Search for the cell housing the specified text and yield its (X, Y) center coordinate. 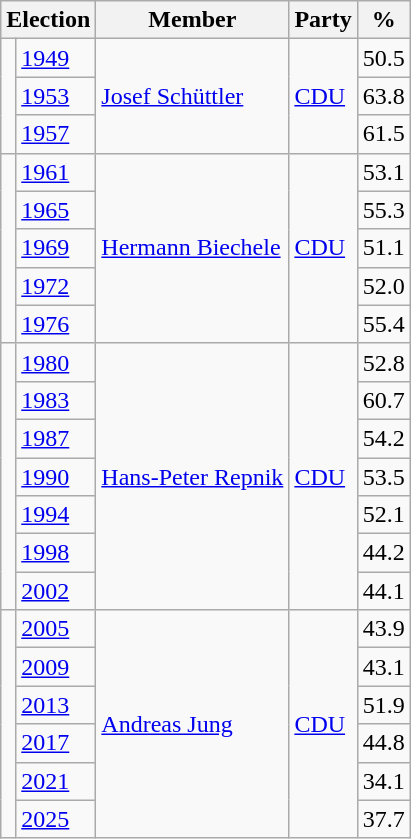
37.7 (384, 819)
53.5 (384, 477)
1961 (56, 172)
2025 (56, 819)
44.2 (384, 553)
1972 (56, 286)
44.8 (384, 743)
2017 (56, 743)
1976 (56, 324)
Party (323, 20)
53.1 (384, 172)
34.1 (384, 781)
55.4 (384, 324)
1998 (56, 553)
1980 (56, 362)
43.9 (384, 629)
1953 (56, 96)
2013 (56, 705)
Hans-Peter Repnik (192, 476)
1994 (56, 515)
Member (192, 20)
1957 (56, 134)
2021 (56, 781)
1983 (56, 400)
52.1 (384, 515)
51.9 (384, 705)
% (384, 20)
2009 (56, 667)
1949 (56, 58)
1965 (56, 210)
63.8 (384, 96)
51.1 (384, 248)
43.1 (384, 667)
2002 (56, 591)
52.8 (384, 362)
Hermann Biechele (192, 248)
55.3 (384, 210)
Election (48, 20)
54.2 (384, 438)
60.7 (384, 400)
44.1 (384, 591)
1987 (56, 438)
50.5 (384, 58)
2005 (56, 629)
Andreas Jung (192, 724)
1990 (56, 477)
1969 (56, 248)
61.5 (384, 134)
52.0 (384, 286)
Josef Schüttler (192, 96)
